Locate the cell with the specified text and output its (X, Y) center coordinate. 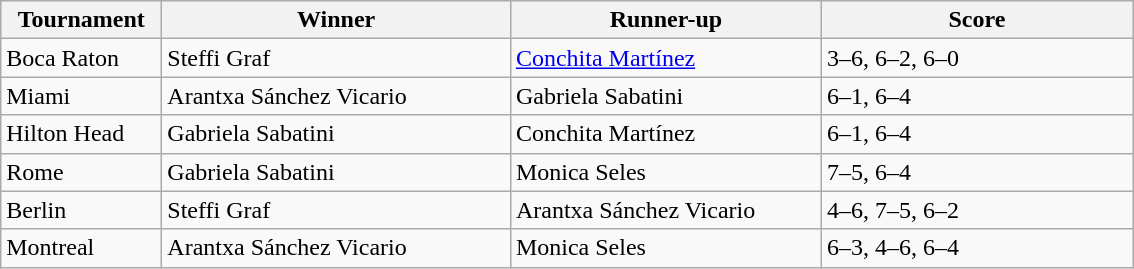
7–5, 6–4 (976, 172)
Montreal (82, 248)
Tournament (82, 20)
Score (976, 20)
Hilton Head (82, 134)
Runner-up (666, 20)
3–6, 6–2, 6–0 (976, 58)
4–6, 7–5, 6–2 (976, 210)
Boca Raton (82, 58)
6–3, 4–6, 6–4 (976, 248)
Winner (336, 20)
Miami (82, 96)
Berlin (82, 210)
Rome (82, 172)
